For the text-containing cell, return its midpoint in (x, y) coordinate format. 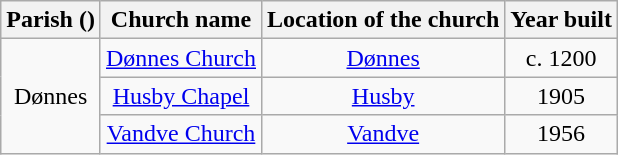
Husby (384, 96)
Husby Chapel (180, 96)
c. 1200 (562, 58)
Vandve Church (180, 134)
1956 (562, 134)
Dønnes Church (180, 58)
Vandve (384, 134)
Year built (562, 20)
Location of the church (384, 20)
Parish () (51, 20)
Church name (180, 20)
1905 (562, 96)
